Find where the given text appears and provide that cell's center as [X, Y] coordinate. 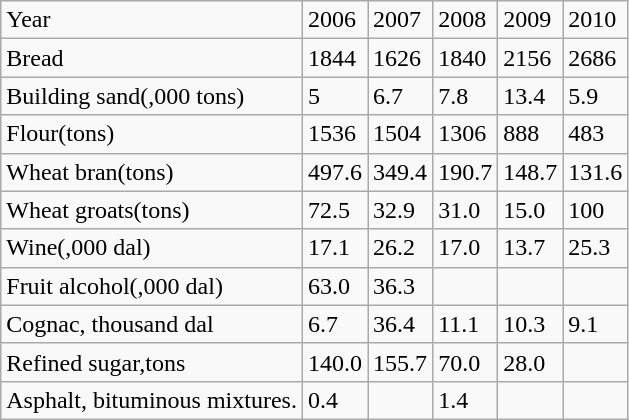
7.8 [466, 96]
Cognac, thousand dal [152, 324]
25.3 [596, 248]
2008 [466, 20]
5.9 [596, 96]
190.7 [466, 172]
26.2 [400, 248]
70.0 [466, 362]
Fruit alcohol(,000 dal) [152, 286]
100 [596, 210]
140.0 [334, 362]
0.4 [334, 400]
2009 [530, 20]
15.0 [530, 210]
11.1 [466, 324]
1536 [334, 134]
497.6 [334, 172]
10.3 [530, 324]
72.5 [334, 210]
17.0 [466, 248]
Bread [152, 58]
Wheat groats(tons) [152, 210]
1626 [400, 58]
13.4 [530, 96]
Flour(tons) [152, 134]
349.4 [400, 172]
2006 [334, 20]
Refined sugar,tons [152, 362]
63.0 [334, 286]
17.1 [334, 248]
2010 [596, 20]
Building sand(,000 tons) [152, 96]
32.9 [400, 210]
2686 [596, 58]
1.4 [466, 400]
483 [596, 134]
5 [334, 96]
155.7 [400, 362]
Asphalt, bituminous mixtures. [152, 400]
1844 [334, 58]
Wheat bran(tons) [152, 172]
Year [152, 20]
148.7 [530, 172]
888 [530, 134]
2007 [400, 20]
Wine(,000 dal) [152, 248]
2156 [530, 58]
1840 [466, 58]
1306 [466, 134]
36.4 [400, 324]
13.7 [530, 248]
36.3 [400, 286]
31.0 [466, 210]
131.6 [596, 172]
1504 [400, 134]
28.0 [530, 362]
9.1 [596, 324]
